Determine the [X, Y] coordinate at the center of the cell enclosing the given text.  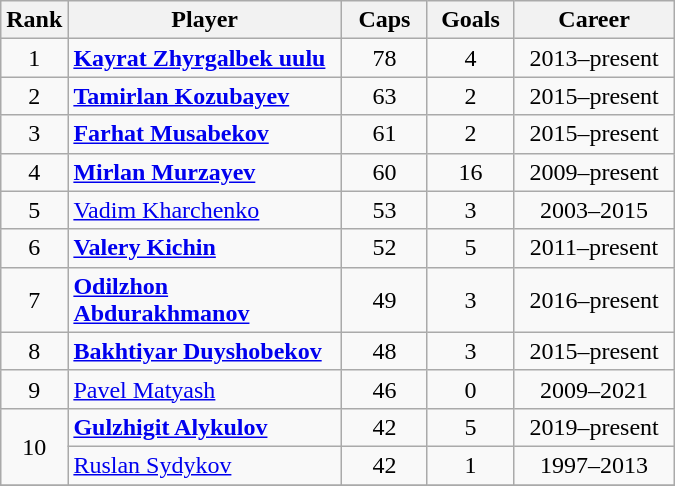
49 [384, 300]
2011–present [594, 248]
53 [384, 210]
Gulzhigit Alykulov [205, 427]
Bakhtiyar Duyshobekov [205, 351]
10 [34, 446]
Caps [384, 20]
78 [384, 58]
Valery Kichin [205, 248]
48 [384, 351]
9 [34, 389]
Odilzhon Abdurakhmanov [205, 300]
Player [205, 20]
2019–present [594, 427]
Pavel Matyash [205, 389]
2009–present [594, 172]
7 [34, 300]
Career [594, 20]
2009–2021 [594, 389]
Ruslan Sydykov [205, 465]
Vadim Kharchenko [205, 210]
63 [384, 96]
0 [470, 389]
46 [384, 389]
Tamirlan Kozubayev [205, 96]
Farhat Musabekov [205, 134]
Kayrat Zhyrgalbek uulu [205, 58]
2013–present [594, 58]
Mirlan Murzayev [205, 172]
8 [34, 351]
Goals [470, 20]
6 [34, 248]
16 [470, 172]
52 [384, 248]
2003–2015 [594, 210]
60 [384, 172]
1997–2013 [594, 465]
61 [384, 134]
2016–present [594, 300]
Rank [34, 20]
